Locate the cell with the specified text and output its (x, y) center coordinate. 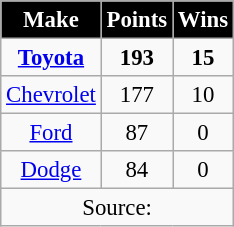
15 (204, 58)
84 (136, 170)
Wins (204, 20)
Source: (118, 208)
Toyota (51, 58)
Ford (51, 133)
Chevrolet (51, 95)
Points (136, 20)
10 (204, 95)
Dodge (51, 170)
193 (136, 58)
87 (136, 133)
Make (51, 20)
177 (136, 95)
